From the cell containing the given text, extract its center point as [x, y] coordinate. 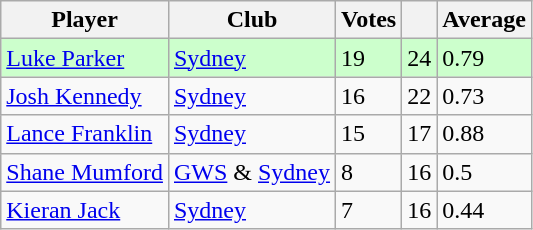
Luke Parker [85, 58]
22 [420, 96]
Club [252, 20]
Average [484, 20]
Player [85, 20]
0.79 [484, 58]
GWS & Sydney [252, 172]
0.5 [484, 172]
7 [369, 210]
15 [369, 134]
Shane Mumford [85, 172]
19 [369, 58]
Lance Franklin [85, 134]
0.88 [484, 134]
Votes [369, 20]
17 [420, 134]
Josh Kennedy [85, 96]
0.44 [484, 210]
24 [420, 58]
8 [369, 172]
0.73 [484, 96]
Kieran Jack [85, 210]
